Capture the cell that displays the provided text and extract its [x, y] central coordinate. 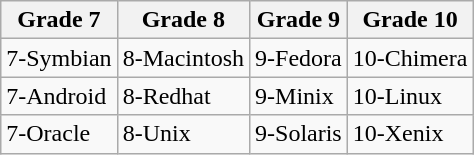
7-Android [59, 96]
10-Xenix [410, 134]
Grade 10 [410, 20]
10-Linux [410, 96]
Grade 9 [299, 20]
7-Symbian [59, 58]
Grade 8 [183, 20]
8-Macintosh [183, 58]
9-Minix [299, 96]
Grade 7 [59, 20]
8-Unix [183, 134]
7-Oracle [59, 134]
10-Chimera [410, 58]
9-Solaris [299, 134]
8-Redhat [183, 96]
9-Fedora [299, 58]
